Find where the given text appears and provide that cell's center as [X, Y] coordinate. 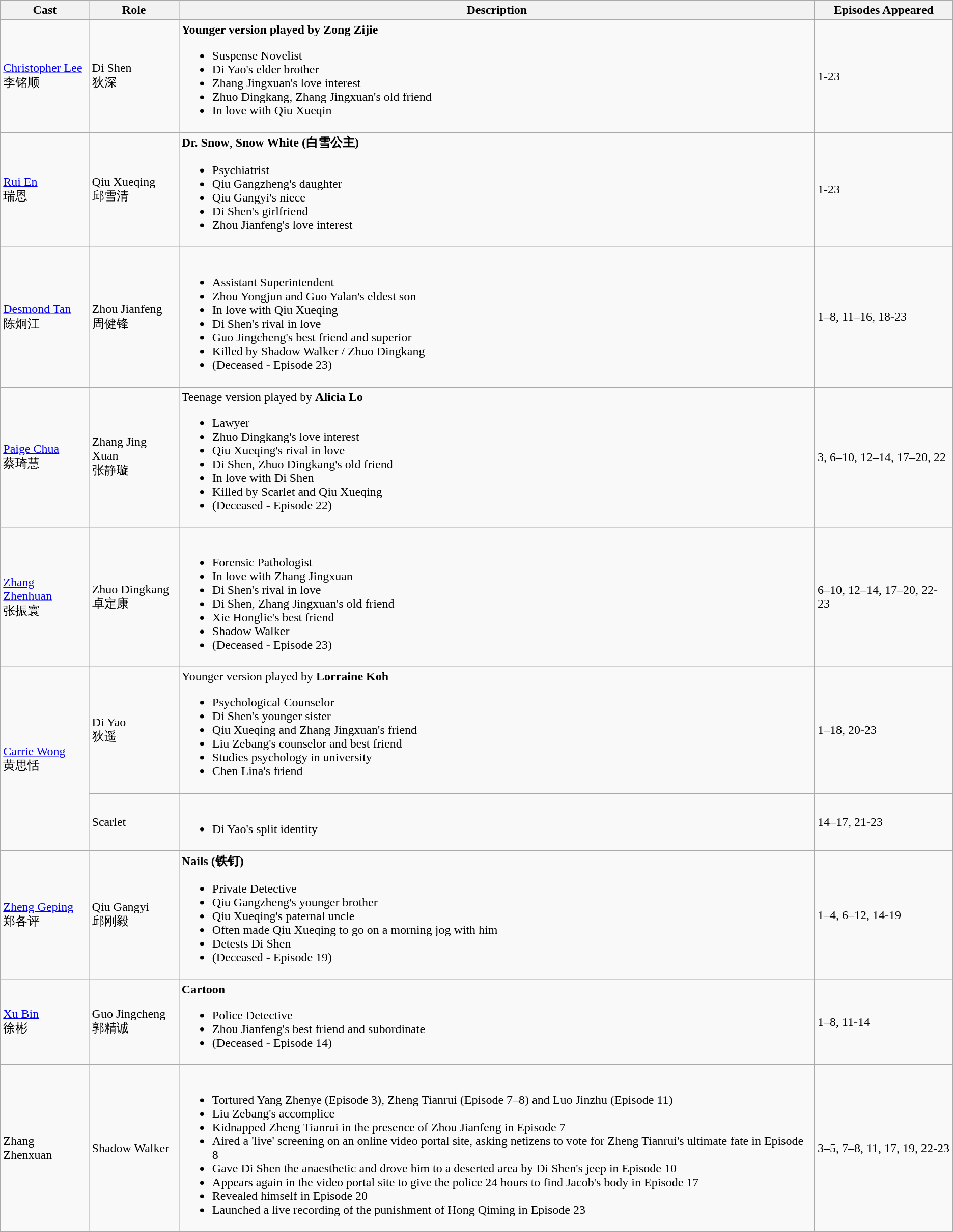
Di Shen 狄深 [134, 76]
Zhuo Dingkang 卓定康 [134, 597]
3–5, 7–8, 11, 17, 19, 22-23 [884, 1148]
Episodes Appeared [884, 10]
Zhou Jianfeng 周健锋 [134, 317]
Zhang Jing Xuan 张静璇 [134, 457]
Xu Bin 徐彬 [45, 1022]
1–4, 6–12, 14-19 [884, 915]
Di Yao's split identity [497, 822]
Desmond Tan 陈炯江 [45, 317]
1–8, 11-14 [884, 1022]
1–8, 11–16, 18-23 [884, 317]
Christopher Lee 李铭顺 [45, 76]
Zhang Zhenhuan 张振寰 [45, 597]
Scarlet [134, 822]
Cast [45, 10]
Shadow Walker [134, 1148]
Qiu Gangyi 邱刚毅 [134, 915]
3, 6–10, 12–14, 17–20, 22 [884, 457]
Description [497, 10]
Qiu Xueqing 邱雪清 [134, 190]
Zhang Zhenxuan [45, 1148]
6–10, 12–14, 17–20, 22-23 [884, 597]
1–18, 20-23 [884, 730]
Dr. Snow, Snow White (白雪公主)PsychiatristQiu Gangzheng's daughterQiu Gangyi's nieceDi Shen's girlfriendZhou Jianfeng's love interest [497, 190]
Zheng Geping 郑各评 [45, 915]
CartoonPolice DetectiveZhou Jianfeng's best friend and subordinate(Deceased - Episode 14) [497, 1022]
Paige Chua 蔡琦慧 [45, 457]
Rui En 瑞恩 [45, 190]
14–17, 21-23 [884, 822]
Di Yao 狄遥 [134, 730]
Guo Jingcheng 郭精诚 [134, 1022]
Carrie Wong 黄思恬 [45, 759]
Role [134, 10]
